Locate the cell with the specified text and output its [X, Y] center coordinate. 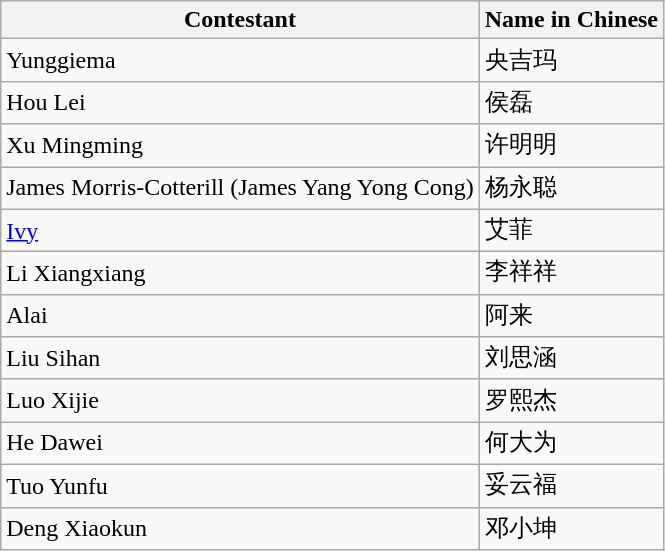
艾菲 [571, 230]
Li Xiangxiang [240, 274]
Tuo Yunfu [240, 486]
Hou Lei [240, 102]
侯磊 [571, 102]
刘思涵 [571, 358]
James Morris-Cotterill (James Yang Yong Cong) [240, 188]
Alai [240, 316]
Liu Sihan [240, 358]
何大为 [571, 444]
杨永聪 [571, 188]
Luo Xijie [240, 400]
央吉玛 [571, 60]
He Dawei [240, 444]
罗熙杰 [571, 400]
Contestant [240, 20]
Yunggiema [240, 60]
Name in Chinese [571, 20]
李祥祥 [571, 274]
Deng Xiaokun [240, 528]
妥云福 [571, 486]
邓小坤 [571, 528]
Xu Mingming [240, 146]
阿来 [571, 316]
许明明 [571, 146]
Ivy [240, 230]
